Search for the cell housing the specified text and yield its (X, Y) center coordinate. 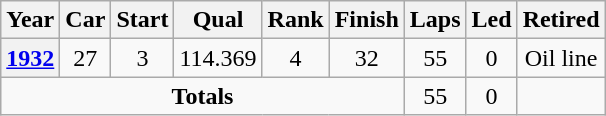
Qual (218, 20)
Year (30, 20)
Led (492, 20)
Car (86, 20)
32 (366, 58)
Laps (435, 20)
Totals (203, 96)
Rank (296, 20)
3 (142, 58)
1932 (30, 58)
27 (86, 58)
114.369 (218, 58)
Oil line (561, 58)
Finish (366, 20)
Retired (561, 20)
4 (296, 58)
Start (142, 20)
